Extract the [x, y] coordinate from the center of the cell holding the provided text.  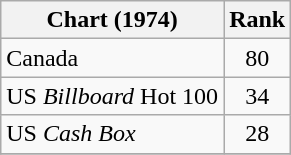
28 [258, 134]
Canada [112, 58]
US Cash Box [112, 134]
Rank [258, 20]
80 [258, 58]
Chart (1974) [112, 20]
US Billboard Hot 100 [112, 96]
34 [258, 96]
